Capture the cell that displays the provided text and extract its [X, Y] central coordinate. 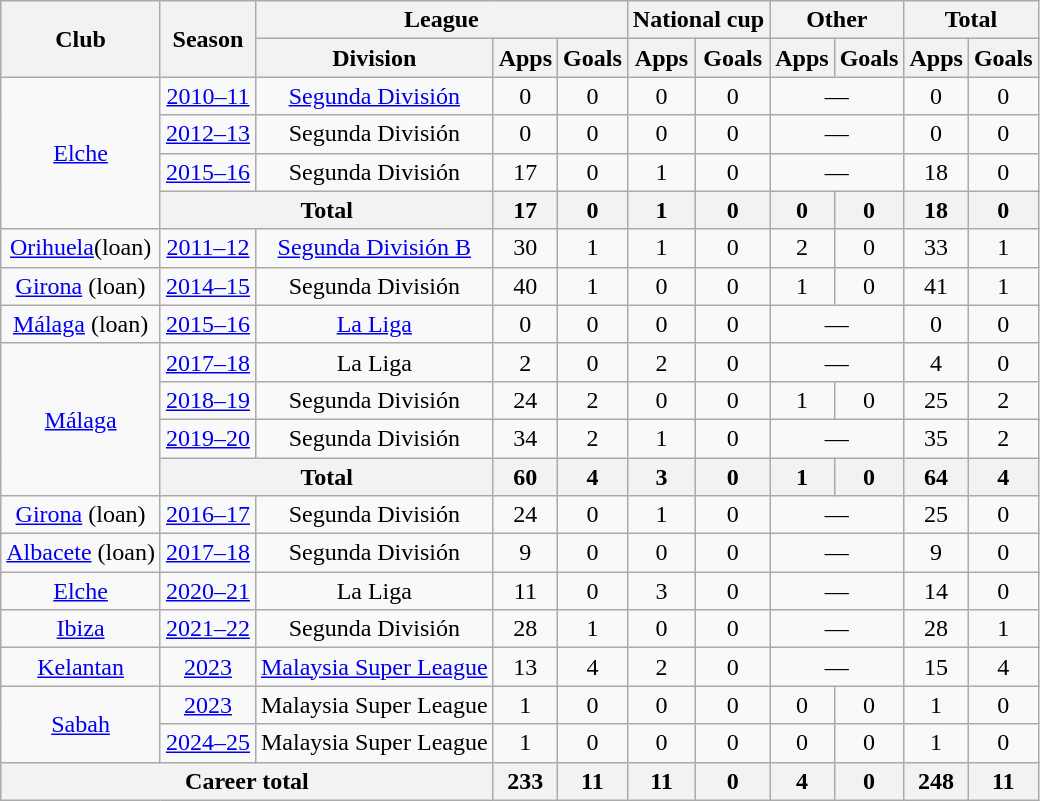
Kelantan [81, 667]
Málaga (loan) [81, 324]
41 [936, 286]
30 [525, 248]
2024–25 [208, 743]
League [441, 20]
Career total [247, 781]
15 [936, 667]
Season [208, 39]
Ibiza [81, 629]
2012–13 [208, 134]
Division [374, 58]
60 [525, 477]
13 [525, 667]
Club [81, 39]
35 [936, 438]
2020–21 [208, 591]
Other [837, 20]
2011–12 [208, 248]
Albacete (loan) [81, 553]
2019–20 [208, 438]
National cup [698, 20]
2021–22 [208, 629]
2016–17 [208, 515]
64 [936, 477]
Sabah [81, 724]
Segunda División B [374, 248]
34 [525, 438]
40 [525, 286]
Málaga [81, 419]
33 [936, 248]
248 [936, 781]
2018–19 [208, 400]
14 [936, 591]
2014–15 [208, 286]
233 [525, 781]
Orihuela(loan) [81, 248]
2010–11 [208, 96]
